Extract the (X, Y) coordinate from the center of the cell holding the provided text.  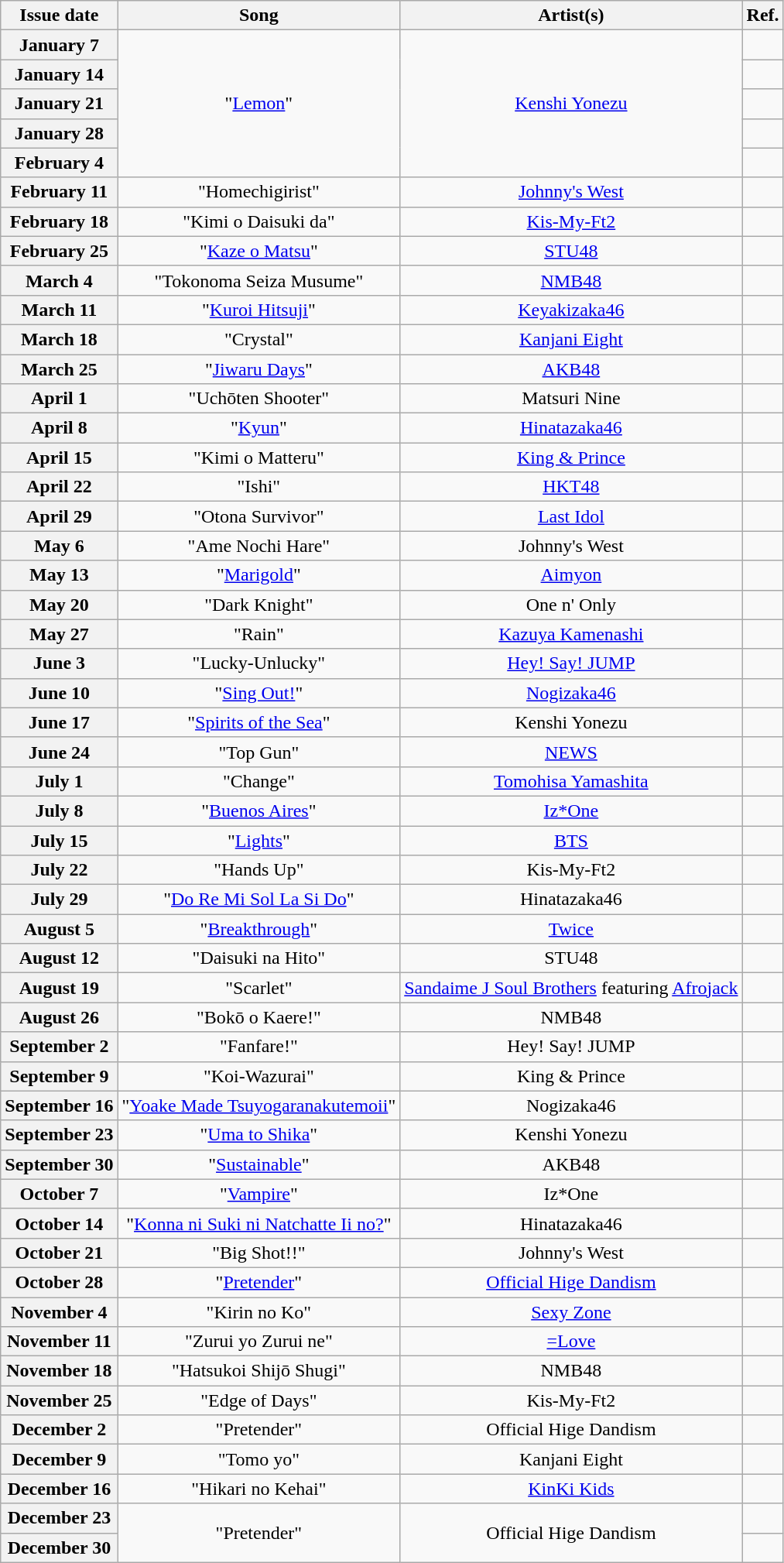
NEWS (571, 752)
"Rain" (258, 634)
"Kimi o Daisuki da" (258, 221)
"Konna ni Suki ni Natchatte Ii no?" (258, 1223)
August 26 (59, 1017)
"Marigold" (258, 575)
December 16 (59, 1489)
"Lights" (258, 840)
"Sing Out!" (258, 693)
"Tokonoma Seiza Musume" (258, 280)
Sandaime J Soul Brothers featuring Afrojack (571, 988)
"Fanfare!" (258, 1047)
"Scarlet" (258, 988)
=Love (571, 1342)
HKT48 (571, 487)
July 29 (59, 900)
April 8 (59, 428)
June 10 (59, 693)
BTS (571, 840)
August 12 (59, 958)
"Sustainable" (258, 1164)
September 9 (59, 1076)
December 30 (59, 1548)
"Koi-Wazurai" (258, 1076)
Song (258, 15)
"Ishi" (258, 487)
Twice (571, 929)
"Kuroi Hitsuji" (258, 310)
January 7 (59, 45)
"Otona Survivor" (258, 516)
April 1 (59, 399)
May 6 (59, 546)
June 17 (59, 722)
"Vampire" (258, 1194)
"Bokō o Kaere!" (258, 1017)
Last Idol (571, 516)
April 29 (59, 516)
October 21 (59, 1253)
July 22 (59, 870)
"Homechigirist" (258, 192)
Matsuri Nine (571, 399)
"Uchōten Shooter" (258, 399)
"Kirin no Ko" (258, 1312)
January 28 (59, 133)
"Yoake Made Tsuyogaranakutemoii" (258, 1105)
May 20 (59, 605)
July 1 (59, 781)
One n' Only (571, 605)
"Kimi o Matteru" (258, 458)
Sexy Zone (571, 1312)
"Buenos Aires" (258, 811)
March 4 (59, 280)
September 2 (59, 1047)
"Crystal" (258, 339)
"Uma to Shika" (258, 1135)
"Top Gun" (258, 752)
February 4 (59, 163)
April 15 (59, 458)
"Kaze o Matsu" (258, 251)
November 18 (59, 1371)
March 25 (59, 369)
November 11 (59, 1342)
October 14 (59, 1223)
"Tomo yo" (258, 1459)
November 25 (59, 1400)
"Big Shot!!" (258, 1253)
February 25 (59, 251)
June 24 (59, 752)
"Daisuki na Hito" (258, 958)
Keyakizaka46 (571, 310)
"Change" (258, 781)
February 11 (59, 192)
January 21 (59, 104)
August 19 (59, 988)
"Spirits of the Sea" (258, 722)
December 2 (59, 1430)
October 7 (59, 1194)
Issue date (59, 15)
"Lemon" (258, 104)
December 23 (59, 1518)
"Hands Up" (258, 870)
KinKi Kids (571, 1489)
"Hikari no Kehai" (258, 1489)
June 3 (59, 663)
Ref. (763, 15)
May 13 (59, 575)
July 8 (59, 811)
September 16 (59, 1105)
March 18 (59, 339)
August 5 (59, 929)
"Do Re Mi Sol La Si Do" (258, 900)
September 30 (59, 1164)
October 28 (59, 1282)
September 23 (59, 1135)
"Dark Knight" (258, 605)
April 22 (59, 487)
"Breakthrough" (258, 929)
Artist(s) (571, 15)
"Ame Nochi Hare" (258, 546)
"Jiwaru Days" (258, 369)
February 18 (59, 221)
July 15 (59, 840)
"Zurui yo Zurui ne" (258, 1342)
May 27 (59, 634)
"Hatsukoi Shijō Shugi" (258, 1371)
March 11 (59, 310)
"Kyun" (258, 428)
December 9 (59, 1459)
Tomohisa Yamashita (571, 781)
"Lucky-Unlucky" (258, 663)
January 14 (59, 74)
November 4 (59, 1312)
Aimyon (571, 575)
Kazuya Kamenashi (571, 634)
"Edge of Days" (258, 1400)
